Search for the cell housing the specified text and yield its (x, y) center coordinate. 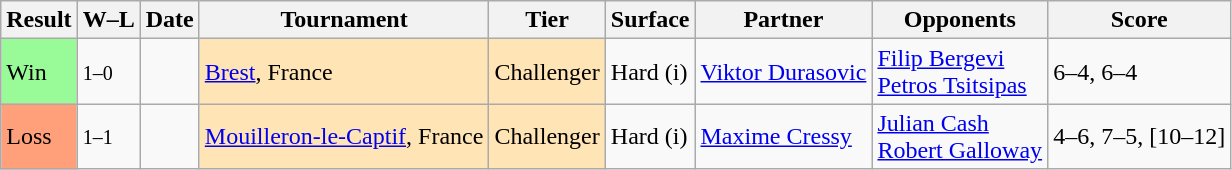
Surface (650, 20)
Opponents (960, 20)
Filip Bergevi Petros Tsitsipas (960, 72)
Mouilleron-le-Captif, France (344, 136)
Maxime Cressy (784, 136)
W–L (108, 20)
Julian Cash Robert Galloway (960, 136)
Loss (39, 136)
6–4, 6–4 (1140, 72)
Tournament (344, 20)
Date (170, 20)
Partner (784, 20)
1–0 (108, 72)
Win (39, 72)
1–1 (108, 136)
4–6, 7–5, [10–12] (1140, 136)
Tier (547, 20)
Score (1140, 20)
Brest, France (344, 72)
Result (39, 20)
Viktor Durasovic (784, 72)
